Determine the [x, y] coordinate at the center of the cell enclosing the given text.  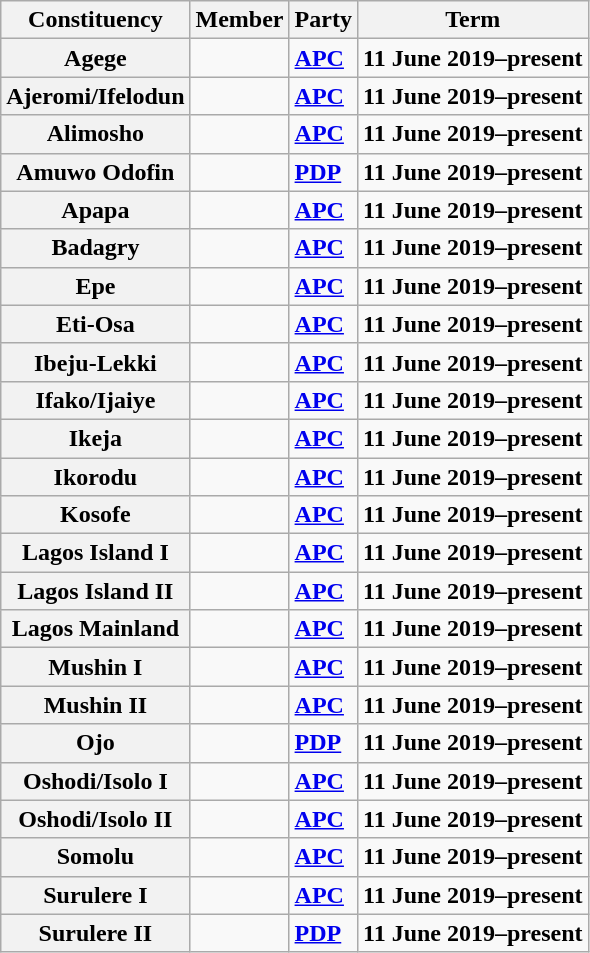
Oshodi/Isolo II [96, 819]
Mushin I [96, 667]
Alimosho [96, 134]
Ifako/Ijaiye [96, 400]
Lagos Island I [96, 553]
Constituency [96, 20]
Oshodi/Isolo I [96, 781]
Mushin II [96, 705]
Term [472, 20]
Apapa [96, 210]
Somolu [96, 857]
Surulere II [96, 933]
Lagos Mainland [96, 629]
Epe [96, 286]
Kosofe [96, 515]
Party [323, 20]
Ojo [96, 743]
Ibeju-Lekki [96, 362]
Ikeja [96, 438]
Lagos Island II [96, 591]
Agege [96, 58]
Ajeromi/Ifelodun [96, 96]
Amuwo Odofin [96, 172]
Surulere I [96, 895]
Eti-Osa [96, 324]
Member [240, 20]
Badagry [96, 248]
Ikorodu [96, 477]
